From the cell containing the given text, extract its center point as [X, Y] coordinate. 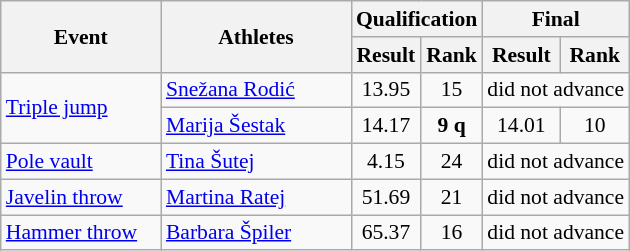
65.37 [386, 233]
4.15 [386, 162]
Snežana Rodić [256, 90]
Athletes [256, 36]
Pole vault [81, 162]
Event [81, 36]
Marija Šestak [256, 126]
24 [452, 162]
Javelin throw [81, 197]
Hammer throw [81, 233]
Qualification [416, 19]
14.01 [521, 126]
9 q [452, 126]
14.17 [386, 126]
Triple jump [81, 108]
Final [556, 19]
15 [452, 90]
Barbara Špiler [256, 233]
Martina Ratej [256, 197]
10 [594, 126]
51.69 [386, 197]
13.95 [386, 90]
16 [452, 233]
Tina Šutej [256, 162]
21 [452, 197]
